Scan for the cell matching the given text and deliver its [x, y] coordinate at center. 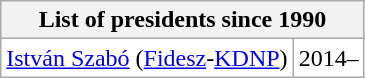
2014– [328, 58]
István Szabó (Fidesz-KDNP) [147, 58]
List of presidents since 1990 [182, 20]
